Provide the (X, Y) coordinate of the cell's center where the given text is located.  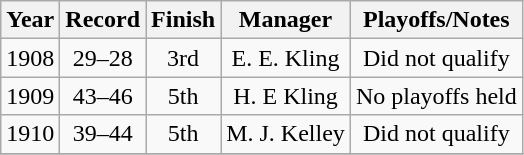
1910 (30, 134)
Playoffs/Notes (436, 20)
H. E Kling (286, 96)
M. J. Kelley (286, 134)
1909 (30, 96)
43–46 (103, 96)
Year (30, 20)
No playoffs held (436, 96)
Manager (286, 20)
E. E. Kling (286, 58)
3rd (184, 58)
Record (103, 20)
Finish (184, 20)
39–44 (103, 134)
1908 (30, 58)
29–28 (103, 58)
